Determine the (X, Y) coordinate at the center of the cell enclosing the given text.  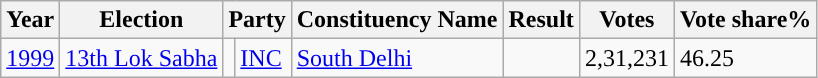
2,31,231 (626, 58)
Vote share% (745, 20)
Constituency Name (397, 20)
Result (541, 20)
1999 (30, 58)
South Delhi (397, 58)
Party (257, 20)
13th Lok Sabha (142, 58)
Year (30, 20)
Votes (626, 20)
46.25 (745, 58)
INC (263, 58)
Election (142, 20)
